Search for the cell housing the specified text and yield its (X, Y) center coordinate. 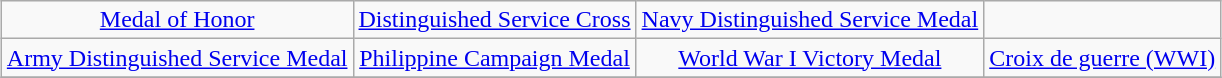
Navy Distinguished Service Medal (810, 20)
Philippine Campaign Medal (494, 58)
Army Distinguished Service Medal (177, 58)
Distinguished Service Cross (494, 20)
World War I Victory Medal (810, 58)
Croix de guerre (WWI) (1102, 58)
Medal of Honor (177, 20)
